Detect which cell encompasses the target text, then output its [X, Y] center coordinate. 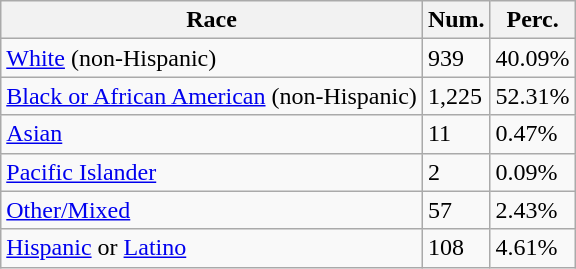
11 [456, 134]
Race [212, 20]
Asian [212, 134]
4.61% [532, 248]
0.09% [532, 172]
40.09% [532, 58]
108 [456, 248]
Num. [456, 20]
White (non-Hispanic) [212, 58]
Hispanic or Latino [212, 248]
Other/Mixed [212, 210]
Perc. [532, 20]
2.43% [532, 210]
2 [456, 172]
1,225 [456, 96]
57 [456, 210]
939 [456, 58]
Pacific Islander [212, 172]
52.31% [532, 96]
0.47% [532, 134]
Black or African American (non-Hispanic) [212, 96]
